Locate the cell with the specified text and output its [x, y] center coordinate. 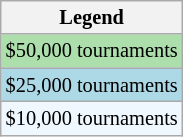
Legend [92, 17]
$50,000 tournaments [92, 51]
$10,000 tournaments [92, 118]
$25,000 tournaments [92, 85]
